Return the [x, y] coordinate for the center point of the cell that contains the specified text.  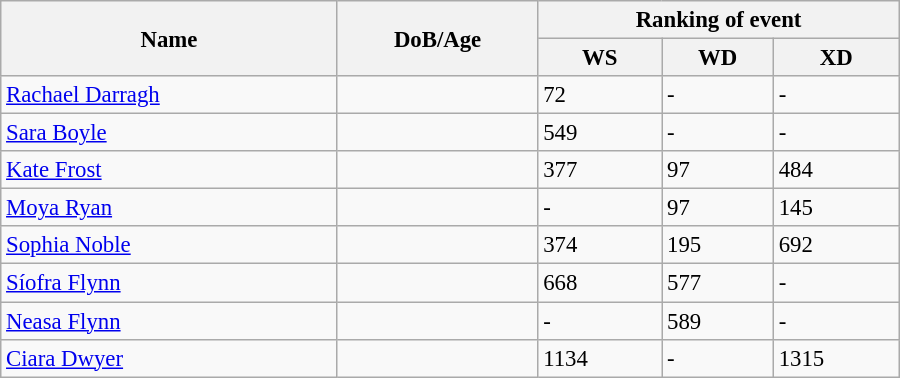
WD [718, 58]
Neasa Flynn [170, 321]
Ciara Dwyer [170, 358]
377 [600, 170]
549 [600, 133]
Sophia Noble [170, 245]
Name [170, 38]
589 [718, 321]
Rachael Darragh [170, 95]
Sara Boyle [170, 133]
WS [600, 58]
692 [836, 245]
1315 [836, 358]
145 [836, 208]
72 [600, 95]
Moya Ryan [170, 208]
XD [836, 58]
Ranking of event [718, 20]
Kate Frost [170, 170]
195 [718, 245]
1134 [600, 358]
Síofra Flynn [170, 283]
668 [600, 283]
577 [718, 283]
DoB/Age [438, 38]
374 [600, 245]
484 [836, 170]
